Locate the cell with the specified text and output its [X, Y] center coordinate. 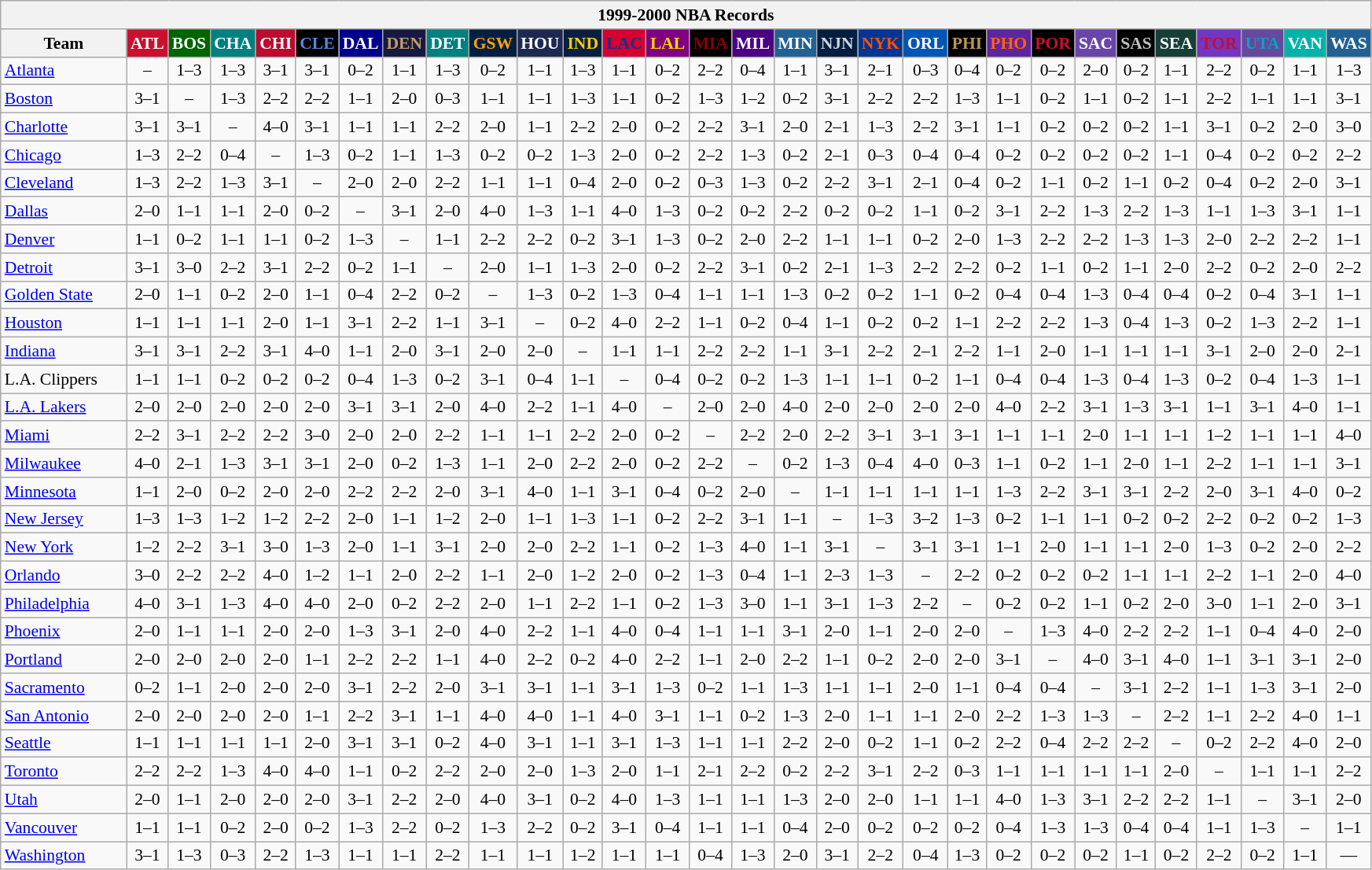
Sacramento [64, 688]
L.A. Lakers [64, 407]
CLE [318, 43]
Indiana [64, 352]
1999-2000 NBA Records [686, 15]
POR [1053, 43]
Utah [64, 800]
Toronto [64, 772]
BOS [189, 43]
DET [448, 43]
Chicago [64, 155]
IND [583, 43]
Atlanta [64, 71]
Orlando [64, 576]
WAS [1349, 43]
MIA [710, 43]
TOR [1219, 43]
SAS [1136, 43]
CHI [275, 43]
Houston [64, 323]
Portland [64, 660]
SAC [1096, 43]
L.A. Clippers [64, 379]
Boston [64, 99]
3–2 [926, 519]
NJN [837, 43]
PHO [1008, 43]
Miami [64, 436]
ATL [148, 43]
New York [64, 547]
Minnesota [64, 492]
Charlotte [64, 127]
UTA [1263, 43]
Seattle [64, 743]
Cleveland [64, 183]
VAN [1305, 43]
ORL [926, 43]
Vancouver [64, 828]
Washington [64, 856]
Team [64, 43]
CHA [233, 43]
DAL [361, 43]
HOU [539, 43]
New Jersey [64, 519]
LAL [668, 43]
Dallas [64, 212]
GSW [494, 43]
Detroit [64, 267]
— [1349, 856]
Phoenix [64, 632]
Milwaukee [64, 463]
MIL [753, 43]
2–3 [837, 576]
Philadelphia [64, 603]
Golden State [64, 295]
PHI [967, 43]
SEA [1176, 43]
San Antonio [64, 716]
NYK [881, 43]
MIN [795, 43]
LAC [624, 43]
DEN [404, 43]
Denver [64, 239]
